From the cell containing the given text, extract its center point as (x, y) coordinate. 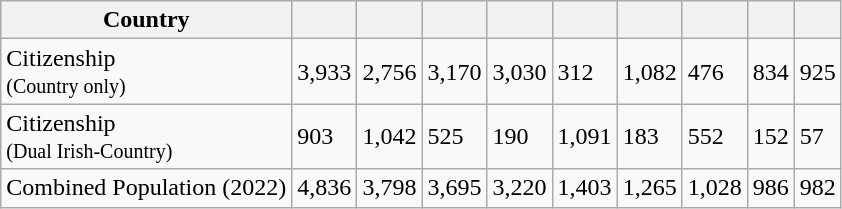
57 (818, 136)
152 (770, 136)
3,220 (520, 188)
1,265 (650, 188)
1,042 (390, 136)
3,695 (454, 188)
925 (818, 72)
2,756 (390, 72)
312 (584, 72)
1,091 (584, 136)
903 (324, 136)
Citizenship (Country only) (146, 72)
1,082 (650, 72)
3,170 (454, 72)
4,836 (324, 188)
3,030 (520, 72)
3,933 (324, 72)
982 (818, 188)
1,403 (584, 188)
190 (520, 136)
525 (454, 136)
Citizenship (Dual Irish-Country) (146, 136)
986 (770, 188)
183 (650, 136)
834 (770, 72)
Combined Population (2022) (146, 188)
1,028 (714, 188)
3,798 (390, 188)
552 (714, 136)
Country (146, 20)
476 (714, 72)
